Return (x, y) of the center of cell containing provided text 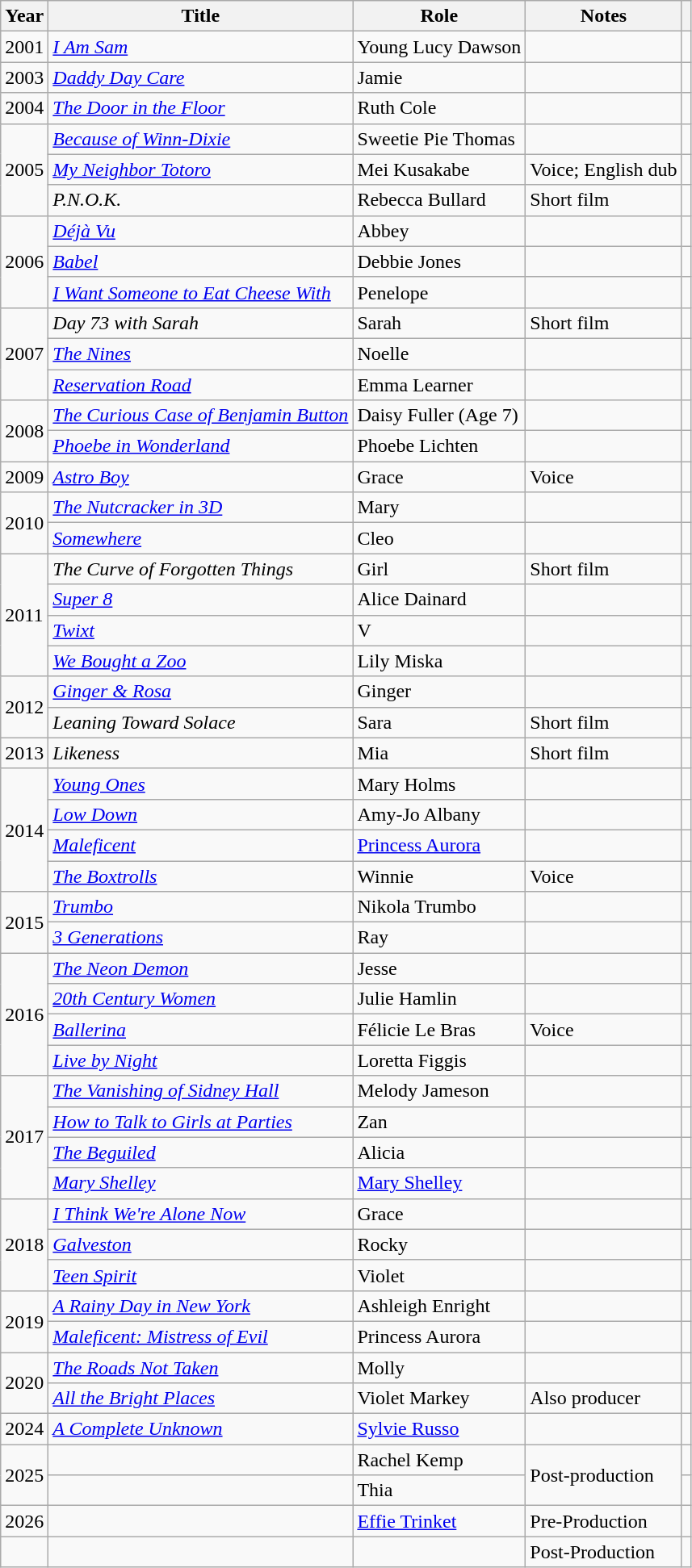
Galveston (200, 1244)
Likeness (200, 753)
2017 (24, 1137)
Day 73 with Sarah (200, 323)
Penelope (439, 292)
Nikola Trumbo (439, 907)
Mia (439, 753)
Cleo (439, 538)
Ray (439, 938)
2018 (24, 1244)
Maleficent: Mistress of Evil (200, 1336)
3 Generations (200, 938)
Young Lucy Dawson (439, 47)
2007 (24, 353)
Somewhere (200, 538)
Daddy Day Care (200, 77)
2010 (24, 523)
2004 (24, 108)
2025 (24, 1475)
2009 (24, 477)
Leaning Toward Solace (200, 722)
Post-production (604, 1475)
Super 8 (200, 600)
2015 (24, 922)
Girl (439, 569)
Debbie Jones (439, 261)
2016 (24, 1014)
P.N.O.K. (200, 200)
Phoebe Lichten (439, 446)
Because of Winn-Dixie (200, 139)
Ginger (439, 692)
2005 (24, 169)
Phoebe in Wonderland (200, 446)
Effie Trinket (439, 1521)
Sarah (439, 323)
How to Talk to Girls at Parties (200, 1122)
Sylvie Russo (439, 1429)
Rachel Kemp (439, 1460)
2026 (24, 1521)
We Bought a Zoo (200, 661)
Déjà Vu (200, 231)
2019 (24, 1321)
Live by Night (200, 1060)
2014 (24, 830)
Babel (200, 261)
2003 (24, 77)
Emma Learner (439, 385)
Lily Miska (439, 661)
My Neighbor Totoro (200, 169)
Violet (439, 1275)
Loretta Figgis (439, 1060)
Mei Kusakabe (439, 169)
The Curious Case of Benjamin Button (200, 416)
The Nines (200, 353)
Ashleigh Enright (439, 1306)
Violet Markey (439, 1399)
The Door in the Floor (200, 108)
Molly (439, 1368)
Sweetie Pie Thomas (439, 139)
Amy-Jo Albany (439, 814)
The Neon Demon (200, 968)
2012 (24, 707)
2008 (24, 431)
Alicia (439, 1152)
I Am Sam (200, 47)
I Want Someone to Eat Cheese With (200, 292)
Notes (604, 16)
Reservation Road (200, 385)
The Beguiled (200, 1152)
Voice; English dub (604, 169)
Melody Jameson (439, 1091)
Young Ones (200, 784)
Julie Hamlin (439, 999)
Astro Boy (200, 477)
Daisy Fuller (Age 7) (439, 416)
Ginger & Rosa (200, 692)
2001 (24, 47)
Rebecca Bullard (439, 200)
Abbey (439, 231)
Year (24, 16)
2011 (24, 615)
2020 (24, 1383)
The Vanishing of Sidney Hall (200, 1091)
2013 (24, 753)
Rocky (439, 1244)
Ballerina (200, 1030)
Trumbo (200, 907)
Maleficent (200, 845)
Post-Production (604, 1552)
Teen Spirit (200, 1275)
Thia (439, 1491)
Noelle (439, 353)
Twixt (200, 630)
The Roads Not Taken (200, 1368)
The Nutcracker in 3D (200, 508)
Alice Dainard (439, 600)
The Curve of Forgotten Things (200, 569)
V (439, 630)
Winnie (439, 876)
A Complete Unknown (200, 1429)
A Rainy Day in New York (200, 1306)
Jesse (439, 968)
Ruth Cole (439, 108)
Title (200, 16)
20th Century Women (200, 999)
2024 (24, 1429)
Mary (439, 508)
I Think We're Alone Now (200, 1214)
Félicie Le Bras (439, 1030)
All the Bright Places (200, 1399)
Mary Holms (439, 784)
Also producer (604, 1399)
Sara (439, 722)
Role (439, 16)
Zan (439, 1122)
Jamie (439, 77)
The Boxtrolls (200, 876)
Pre-Production (604, 1521)
2006 (24, 261)
Low Down (200, 814)
